Pinpoint the cell where the given text exists, returning its [x, y] midpoint coordinate. 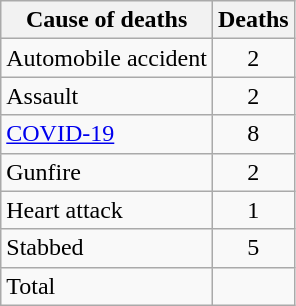
Total [107, 286]
Cause of deaths [107, 20]
Assault [107, 96]
8 [253, 134]
Gunfire [107, 172]
Stabbed [107, 248]
1 [253, 210]
COVID-19 [107, 134]
Automobile accident [107, 58]
Heart attack [107, 210]
5 [253, 248]
Deaths [253, 20]
